Pinpoint the cell where the given text exists, returning its [x, y] midpoint coordinate. 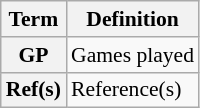
Ref(s) [34, 90]
Definition [132, 19]
Games played [132, 55]
Reference(s) [132, 90]
Term [34, 19]
GP [34, 55]
